Capture the cell that displays the provided text and extract its (x, y) central coordinate. 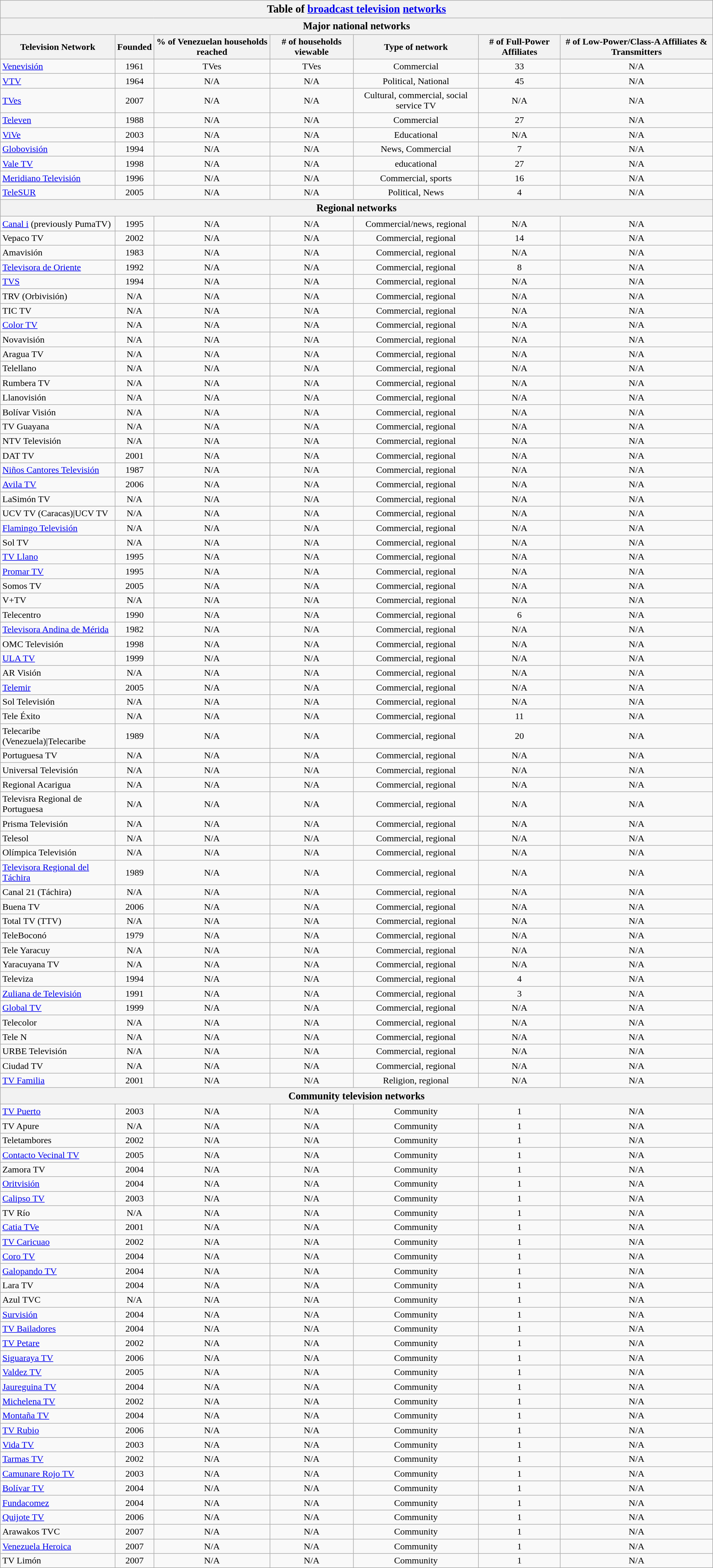
Rumbera TV (58, 383)
Telecolor (58, 1022)
educational (416, 164)
14 (520, 238)
Somos TV (58, 586)
1982 (134, 629)
Televen (58, 120)
# of households viewable (312, 46)
TVS (58, 282)
Survisión (58, 1314)
Aragua TV (58, 354)
TeleSUR (58, 193)
Catia TVe (58, 1227)
Valdez TV (58, 1372)
Oritvisión (58, 1184)
Ciudad TV (58, 1066)
Llanovisión (58, 397)
Major national networks (356, 26)
Televisora de Oriente (58, 267)
Televisora Regional del Táchira (58, 873)
Flamingo Televisión (58, 528)
Regional Acarigua (58, 785)
Fundacomez (58, 1503)
Televisra Regional de Portuguesa (58, 804)
Televisora Andina de Mérida (58, 629)
16 (520, 178)
Vale TV (58, 164)
Telecaribe (Venezuela)|Telecaribe (58, 736)
LaSimón TV (58, 499)
Bolívar Visión (58, 412)
Political, National (416, 81)
DAT TV (58, 455)
Zuliana de Televisión (58, 994)
1983 (134, 253)
TIC TV (58, 311)
TV Bailadores (58, 1329)
TV Puerto (58, 1112)
Jaureguina TV (58, 1387)
Globovisión (58, 149)
# of Low-Power/Class-A Affiliates & Transmitters (636, 46)
Universal Televisión (58, 770)
TV Apure (58, 1126)
20 (520, 736)
Michelena TV (58, 1401)
1991 (134, 994)
Telellano (58, 368)
Azul TVC (58, 1300)
1992 (134, 267)
8 (520, 267)
1964 (134, 81)
Telesol (58, 838)
7 (520, 149)
Buena TV (58, 906)
Prisma Televisión (58, 824)
Siguaraya TV (58, 1358)
1990 (134, 615)
TV Guayana (58, 426)
TRV (Orbivisión) (58, 296)
Lara TV (58, 1285)
Venevisión (58, 66)
Olímpica Televisión (58, 853)
Telecentro (58, 615)
ViVe (58, 135)
TV Llano (58, 557)
Educational (416, 135)
TeleBoconó (58, 935)
Tele Éxito (58, 716)
Yaracuyana TV (58, 965)
Montaña TV (58, 1416)
Galopando TV (58, 1271)
V+TV (58, 600)
# of Full-Power Affiliates (520, 46)
Regional networks (356, 208)
1988 (134, 120)
Canal i (previously PumaTV) (58, 223)
Tarmas TV (58, 1459)
Tele Yaracuy (58, 950)
Religion, regional (416, 1080)
Commercial/news, regional (416, 223)
Global TV (58, 1008)
Sol TV (58, 542)
Zamora TV (58, 1169)
URBE Televisión (58, 1051)
News, Commercial (416, 149)
Vepaco TV (58, 238)
11 (520, 716)
Bolívar TV (58, 1488)
Table of broadcast television networks (356, 9)
Coro TV (58, 1256)
Quijote TV (58, 1517)
AR Visión (58, 673)
1961 (134, 66)
Meridiano Televisión (58, 178)
Television Network (58, 46)
45 (520, 81)
Avila TV (58, 485)
Tele N (58, 1037)
Founded (134, 46)
TV Limón (58, 1561)
Camunare Rojo TV (58, 1474)
Total TV (TTV) (58, 921)
Venezuela Heroica (58, 1546)
% of Venezuelan households reached (212, 46)
Arawakos TVC (58, 1531)
Canal 21 (Táchira) (58, 892)
OMC Televisión (58, 644)
Portuguesa TV (58, 756)
Sol Televisión (58, 702)
6 (520, 615)
Cultural, commercial, social service TV (416, 100)
TV Río (58, 1213)
TV Caricuao (58, 1242)
Color TV (58, 325)
ULA TV (58, 658)
Televiza (58, 979)
Commercial, sports (416, 178)
Political, News (416, 193)
1979 (134, 935)
3 (520, 994)
VTV (58, 81)
Vida TV (58, 1445)
1996 (134, 178)
1987 (134, 470)
UCV TV (Caracas)|UCV TV (58, 514)
Contacto Vecinal TV (58, 1155)
Niños Cantores Televisión (58, 470)
TV Familia (58, 1080)
Community television networks (356, 1096)
Amavisión (58, 253)
33 (520, 66)
Teletambores (58, 1141)
Novavisión (58, 340)
Type of network (416, 46)
TV Rubio (58, 1430)
Calipso TV (58, 1198)
NTV Televisión (58, 441)
Telemir (58, 687)
TV Petare (58, 1343)
Promar TV (58, 571)
